Provide the [x, y] coordinate of the cell's center where the given text is located.  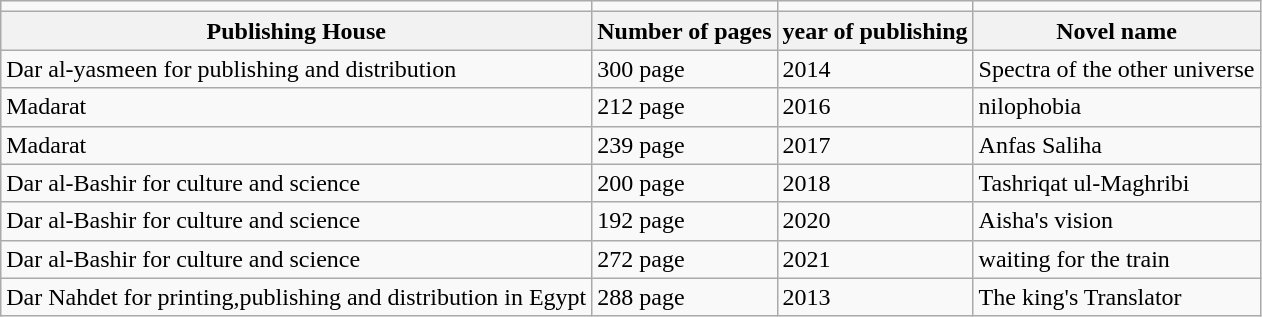
2016 [875, 107]
waiting for the train [1116, 259]
192 page [684, 221]
212 page [684, 107]
2013 [875, 297]
2017 [875, 145]
The king's Translator [1116, 297]
239 page [684, 145]
Tashriqat ul-Maghribi [1116, 183]
2021 [875, 259]
year of publishing [875, 31]
2020 [875, 221]
2014 [875, 69]
Spectra of the other universe [1116, 69]
Aisha's vision [1116, 221]
272 page [684, 259]
2018 [875, 183]
Publishing House [296, 31]
300 page [684, 69]
288 page [684, 297]
Dar Nahdet for printing,publishing and distribution in Egypt [296, 297]
Number of pages [684, 31]
Anfas Saliha [1116, 145]
Dar al-yasmeen for publishing and distribution [296, 69]
Novel name [1116, 31]
200 page [684, 183]
nilophobia [1116, 107]
